Locate the cell with the specified text and output its (x, y) center coordinate. 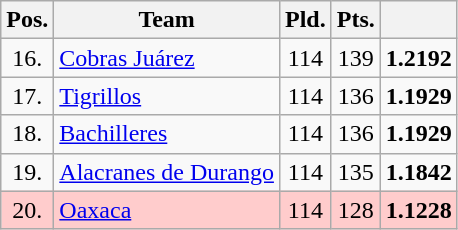
1.1228 (418, 210)
Pld. (305, 20)
Pts. (356, 20)
1.2192 (418, 58)
20. (28, 210)
16. (28, 58)
19. (28, 172)
1.1842 (418, 172)
17. (28, 96)
Oaxaca (167, 210)
Team (167, 20)
139 (356, 58)
18. (28, 134)
Tigrillos (167, 96)
Pos. (28, 20)
Bachilleres (167, 134)
Alacranes de Durango (167, 172)
135 (356, 172)
128 (356, 210)
Cobras Juárez (167, 58)
